Detect which cell encompasses the target text, then output its [x, y] center coordinate. 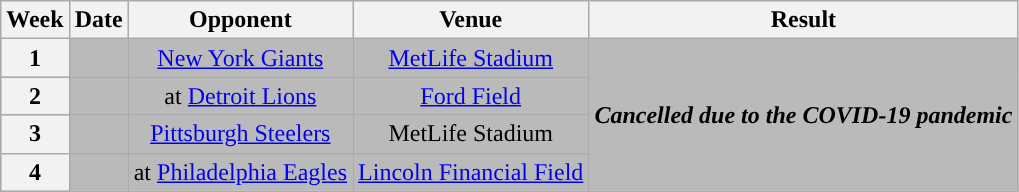
Cancelled due to the COVID-19 pandemic [804, 115]
1 [35, 58]
Pittsburgh Steelers [240, 134]
3 [35, 134]
New York Giants [240, 58]
Date [98, 20]
at Philadelphia Eagles [240, 172]
Week [35, 20]
4 [35, 172]
Venue [471, 20]
at Detroit Lions [240, 96]
Opponent [240, 20]
Ford Field [471, 96]
Lincoln Financial Field [471, 172]
2 [35, 96]
Result [804, 20]
